Provide the [X, Y] coordinate of the cell's center where the given text is located.  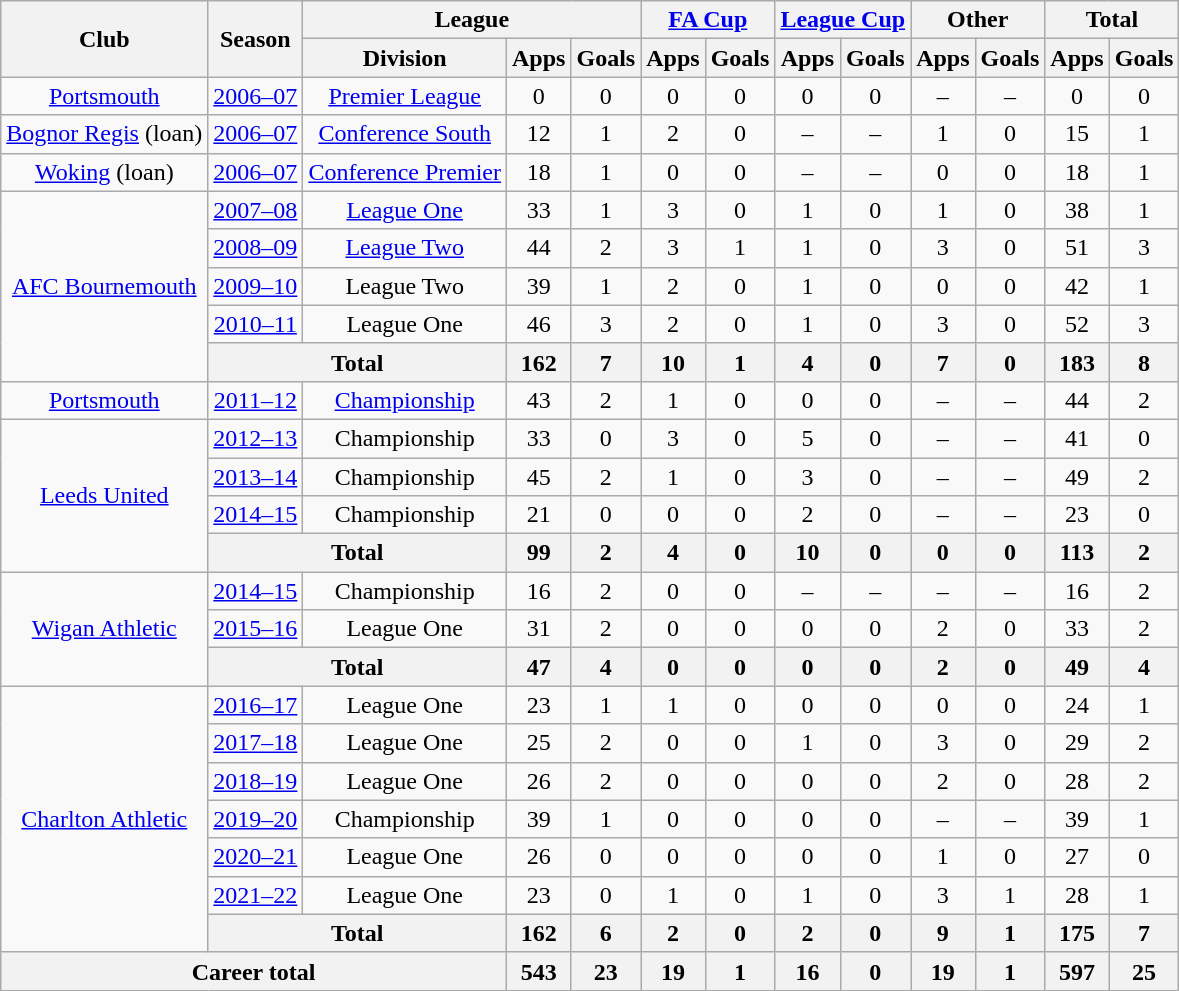
29 [1077, 743]
52 [1077, 324]
Charlton Athletic [104, 819]
597 [1077, 971]
41 [1077, 438]
Season [256, 39]
183 [1077, 362]
46 [539, 324]
15 [1077, 134]
42 [1077, 286]
2012–13 [256, 438]
2010–11 [256, 324]
2018–19 [256, 781]
Conference Premier [405, 172]
113 [1077, 553]
5 [808, 438]
9 [943, 933]
47 [539, 667]
6 [606, 933]
43 [539, 400]
AFC Bournemouth [104, 286]
24 [1077, 705]
2007–08 [256, 210]
38 [1077, 210]
2021–22 [256, 895]
Division [405, 58]
99 [539, 553]
Conference South [405, 134]
2016–17 [256, 705]
45 [539, 477]
2019–20 [256, 819]
543 [539, 971]
Wigan Athletic [104, 629]
2017–18 [256, 743]
2008–09 [256, 248]
2013–14 [256, 477]
Leeds United [104, 495]
51 [1077, 248]
8 [1144, 362]
21 [539, 515]
27 [1077, 857]
Premier League [405, 96]
175 [1077, 933]
2015–16 [256, 629]
2020–21 [256, 857]
12 [539, 134]
Bognor Regis (loan) [104, 134]
Woking (loan) [104, 172]
League Cup [843, 20]
League [472, 20]
Other [978, 20]
Club [104, 39]
FA Cup [708, 20]
31 [539, 629]
2011–12 [256, 400]
2009–10 [256, 286]
Career total [254, 971]
